Identify which cell holds the provided text, then report its [x, y] central coordinate. 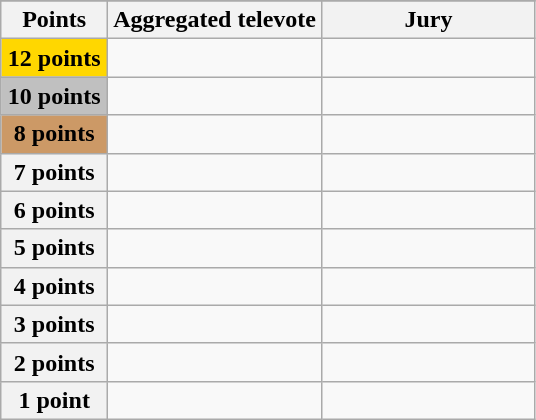
3 points [54, 324]
7 points [54, 172]
Jury [429, 20]
6 points [54, 210]
12 points [54, 58]
5 points [54, 248]
2 points [54, 362]
4 points [54, 286]
Points [54, 20]
10 points [54, 96]
8 points [54, 134]
1 point [54, 400]
Aggregated televote [215, 20]
